Extract the (X, Y) coordinate from the center of the cell holding the provided text.  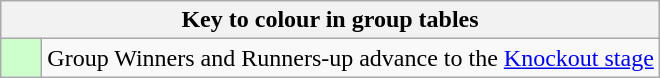
Group Winners and Runners-up advance to the Knockout stage (351, 58)
Key to colour in group tables (330, 20)
